Capture the cell that displays the provided text and extract its (X, Y) central coordinate. 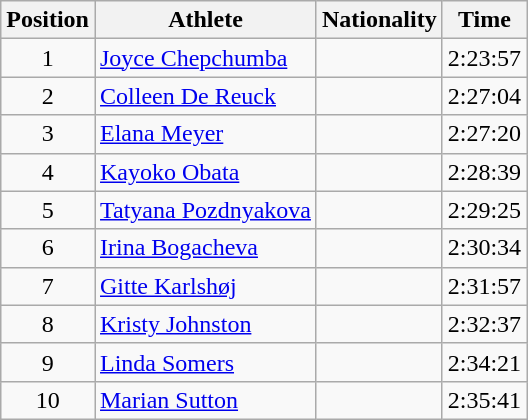
2:32:37 (484, 324)
Linda Somers (205, 362)
2:34:21 (484, 362)
2:23:57 (484, 58)
Nationality (379, 20)
10 (48, 400)
5 (48, 210)
2:30:34 (484, 248)
Athlete (205, 20)
8 (48, 324)
Kayoko Obata (205, 172)
2:35:41 (484, 400)
2 (48, 96)
2:29:25 (484, 210)
Elana Meyer (205, 134)
Time (484, 20)
2:31:57 (484, 286)
9 (48, 362)
Joyce Chepchumba (205, 58)
Marian Sutton (205, 400)
3 (48, 134)
1 (48, 58)
Colleen De Reuck (205, 96)
Tatyana Pozdnyakova (205, 210)
Position (48, 20)
4 (48, 172)
Gitte Karlshøj (205, 286)
6 (48, 248)
2:27:20 (484, 134)
7 (48, 286)
2:27:04 (484, 96)
Irina Bogacheva (205, 248)
2:28:39 (484, 172)
Kristy Johnston (205, 324)
